Pinpoint the cell where the given text exists, returning its [X, Y] midpoint coordinate. 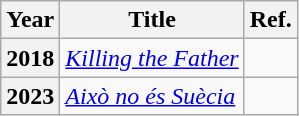
Year [30, 20]
2018 [30, 58]
Això no és Suècia [152, 96]
2023 [30, 96]
Killing the Father [152, 58]
Title [152, 20]
Ref. [270, 20]
